Locate the cell with the specified text and output its [x, y] center coordinate. 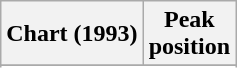
Chart (1993) [72, 34]
Peakposition [189, 34]
